Scan for the cell matching the given text and deliver its [x, y] coordinate at center. 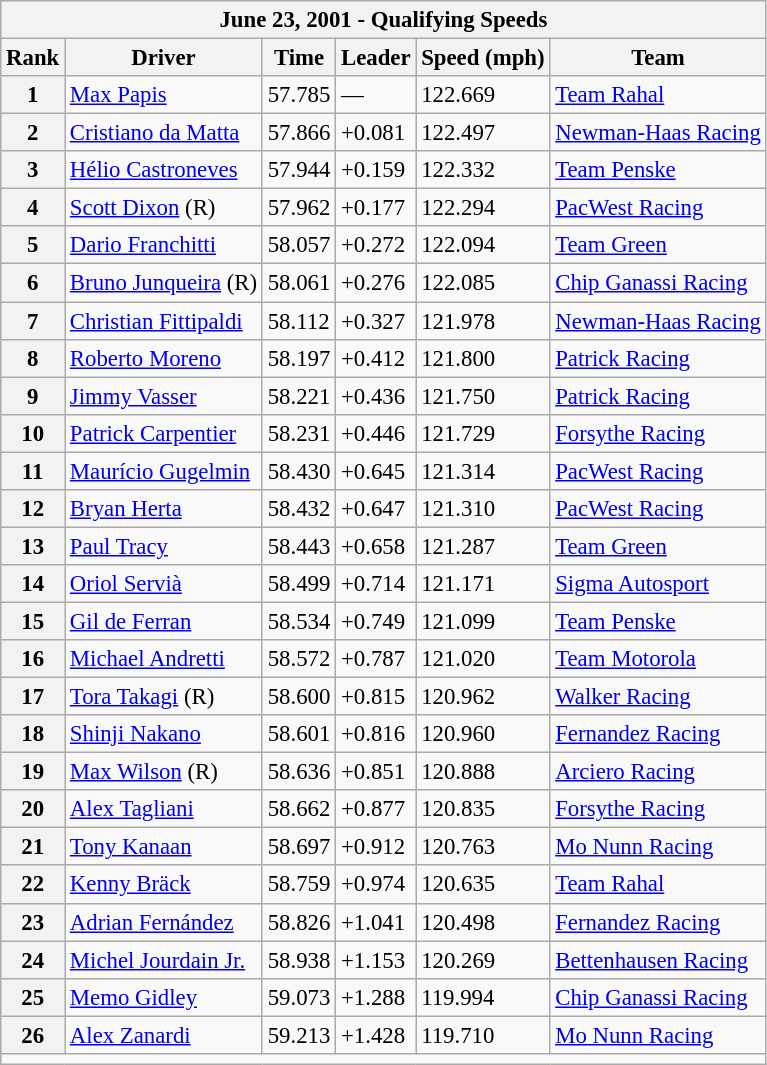
18 [33, 734]
119.994 [483, 997]
58.430 [298, 471]
Memo Gidley [164, 997]
58.432 [298, 509]
+0.749 [376, 621]
+0.787 [376, 659]
7 [33, 321]
122.669 [483, 95]
Adrian Fernández [164, 922]
+1.041 [376, 922]
Patrick Carpentier [164, 433]
10 [33, 433]
58.057 [298, 245]
22 [33, 885]
23 [33, 922]
+1.288 [376, 997]
Leader [376, 58]
+1.428 [376, 1035]
+0.816 [376, 734]
58.662 [298, 809]
Alex Zanardi [164, 1035]
25 [33, 997]
Michael Andretti [164, 659]
11 [33, 471]
121.314 [483, 471]
Maurício Gugelmin [164, 471]
+0.272 [376, 245]
16 [33, 659]
121.099 [483, 621]
121.287 [483, 546]
Jimmy Vasser [164, 396]
Bryan Herta [164, 509]
Paul Tracy [164, 546]
2 [33, 133]
122.094 [483, 245]
Walker Racing [658, 697]
June 23, 2001 - Qualifying Speeds [384, 20]
+0.647 [376, 509]
58.231 [298, 433]
Christian Fittipaldi [164, 321]
Speed (mph) [483, 58]
+0.327 [376, 321]
58.499 [298, 584]
119.710 [483, 1035]
+0.446 [376, 433]
58.112 [298, 321]
+0.645 [376, 471]
+0.276 [376, 283]
Oriol Servià [164, 584]
121.310 [483, 509]
122.085 [483, 283]
58.697 [298, 847]
+0.159 [376, 170]
Bruno Junqueira (R) [164, 283]
Michel Jourdain Jr. [164, 960]
+0.412 [376, 358]
58.443 [298, 546]
9 [33, 396]
Team [658, 58]
21 [33, 847]
+0.436 [376, 396]
1 [33, 95]
+0.877 [376, 809]
Cristiano da Matta [164, 133]
+0.658 [376, 546]
120.835 [483, 809]
5 [33, 245]
57.962 [298, 208]
+0.815 [376, 697]
14 [33, 584]
58.600 [298, 697]
122.294 [483, 208]
122.332 [483, 170]
121.750 [483, 396]
— [376, 95]
58.221 [298, 396]
24 [33, 960]
121.020 [483, 659]
Max Papis [164, 95]
+1.153 [376, 960]
12 [33, 509]
121.171 [483, 584]
57.944 [298, 170]
Dario Franchitti [164, 245]
+0.081 [376, 133]
58.759 [298, 885]
120.888 [483, 772]
57.785 [298, 95]
Hélio Castroneves [164, 170]
Roberto Moreno [164, 358]
Team Motorola [658, 659]
59.213 [298, 1035]
20 [33, 809]
58.572 [298, 659]
120.960 [483, 734]
122.497 [483, 133]
+0.177 [376, 208]
Kenny Bräck [164, 885]
13 [33, 546]
Scott Dixon (R) [164, 208]
Arciero Racing [658, 772]
Driver [164, 58]
120.763 [483, 847]
121.800 [483, 358]
58.534 [298, 621]
57.866 [298, 133]
17 [33, 697]
Max Wilson (R) [164, 772]
58.938 [298, 960]
Tony Kanaan [164, 847]
Shinji Nakano [164, 734]
Tora Takagi (R) [164, 697]
3 [33, 170]
19 [33, 772]
58.061 [298, 283]
Alex Tagliani [164, 809]
59.073 [298, 997]
58.636 [298, 772]
Gil de Ferran [164, 621]
+0.974 [376, 885]
Rank [33, 58]
+0.851 [376, 772]
15 [33, 621]
121.729 [483, 433]
Time [298, 58]
Bettenhausen Racing [658, 960]
+0.714 [376, 584]
120.269 [483, 960]
58.826 [298, 922]
6 [33, 283]
58.601 [298, 734]
120.635 [483, 885]
Sigma Autosport [658, 584]
120.498 [483, 922]
120.962 [483, 697]
8 [33, 358]
121.978 [483, 321]
+0.912 [376, 847]
4 [33, 208]
26 [33, 1035]
58.197 [298, 358]
